From the cell containing the given text, extract its center point as [X, Y] coordinate. 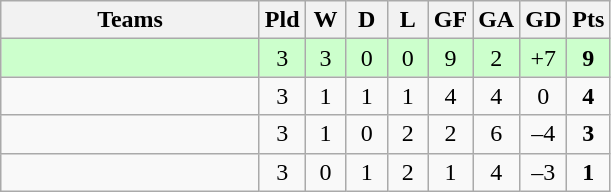
Pld [282, 20]
–3 [544, 172]
+7 [544, 58]
Pts [588, 20]
D [366, 20]
–4 [544, 134]
W [326, 20]
6 [496, 134]
GF [450, 20]
L [408, 20]
Teams [130, 20]
GD [544, 20]
GA [496, 20]
